Provide the [X, Y] coordinate of the cell's center where the given text is located.  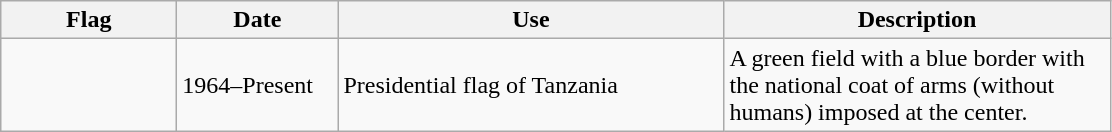
1964–Present [258, 85]
Use [531, 20]
A green field with a blue border with the national coat of arms (without humans) imposed at the center. [917, 85]
Date [258, 20]
Flag [89, 20]
Presidential flag of Tanzania [531, 85]
Description [917, 20]
